Return the (X, Y) coordinate for the center point of the cell that contains the specified text.  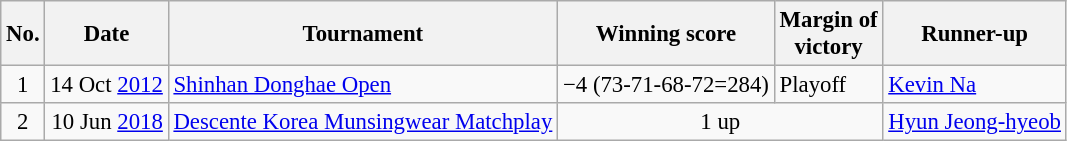
Descente Korea Munsingwear Matchplay (363, 122)
1 (23, 85)
10 Jun 2018 (106, 122)
Runner-up (974, 34)
Playoff (828, 85)
Date (106, 34)
−4 (73-71-68-72=284) (666, 85)
Kevin Na (974, 85)
Hyun Jeong-hyeob (974, 122)
1 up (720, 122)
No. (23, 34)
Tournament (363, 34)
2 (23, 122)
14 Oct 2012 (106, 85)
Margin ofvictory (828, 34)
Shinhan Donghae Open (363, 85)
Winning score (666, 34)
